Provide the (x, y) coordinate of the cell's center where the given text is located.  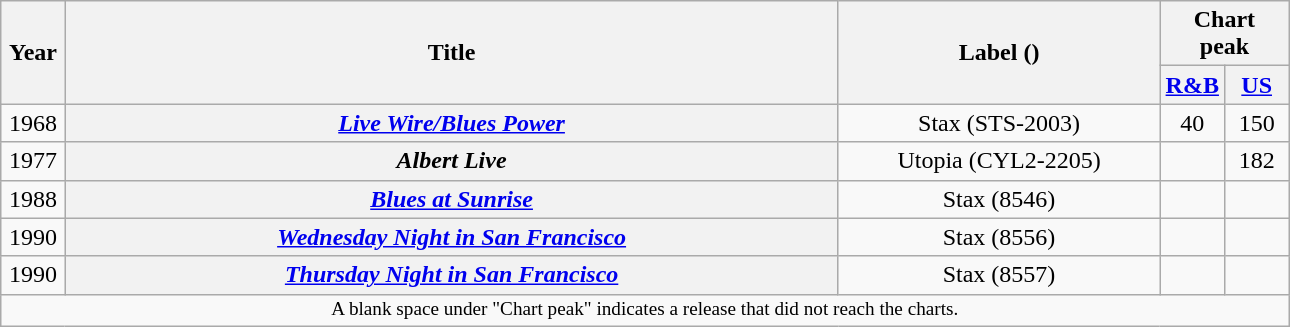
Blues at Sunrise (452, 199)
1977 (33, 161)
Wednesday Night in San Francisco (452, 237)
1988 (33, 199)
R&B (1192, 85)
Stax (8556) (999, 237)
Stax (8546) (999, 199)
Utopia (CYL2-2205) (999, 161)
US (1256, 85)
40 (1192, 123)
Thursday Night in San Francisco (452, 275)
Stax (8557) (999, 275)
1968 (33, 123)
Year (33, 52)
150 (1256, 123)
182 (1256, 161)
Albert Live (452, 161)
Label () (999, 52)
Chartpeak (1224, 34)
A blank space under "Chart peak" indicates a release that did not reach the charts. (645, 310)
Stax (STS-2003) (999, 123)
Live Wire/Blues Power (452, 123)
Title (452, 52)
